Identify which cell holds the provided text, then report its (x, y) central coordinate. 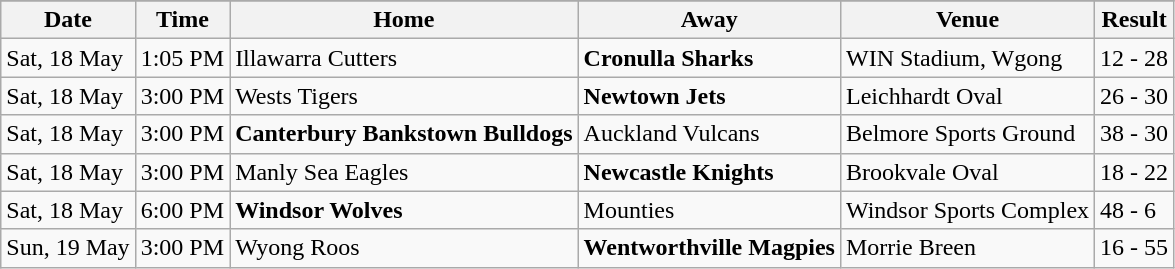
WIN Stadium, Wgong (967, 58)
Venue (967, 20)
Belmore Sports Ground (967, 134)
26 - 30 (1134, 96)
Sun, 19 May (68, 248)
12 - 28 (1134, 58)
Auckland Vulcans (709, 134)
Mounties (709, 210)
Home (404, 20)
Newtown Jets (709, 96)
Wests Tigers (404, 96)
Windsor Sports Complex (967, 210)
6:00 PM (182, 210)
Date (68, 20)
Away (709, 20)
18 - 22 (1134, 172)
48 - 6 (1134, 210)
Brookvale Oval (967, 172)
Leichhardt Oval (967, 96)
Manly Sea Eagles (404, 172)
Wentworthville Magpies (709, 248)
38 - 30 (1134, 134)
Time (182, 20)
1:05 PM (182, 58)
Illawarra Cutters (404, 58)
Newcastle Knights (709, 172)
Wyong Roos (404, 248)
Cronulla Sharks (709, 58)
Result (1134, 20)
Morrie Breen (967, 248)
Canterbury Bankstown Bulldogs (404, 134)
16 - 55 (1134, 248)
Windsor Wolves (404, 210)
